Scan for the cell matching the given text and deliver its [X, Y] coordinate at center. 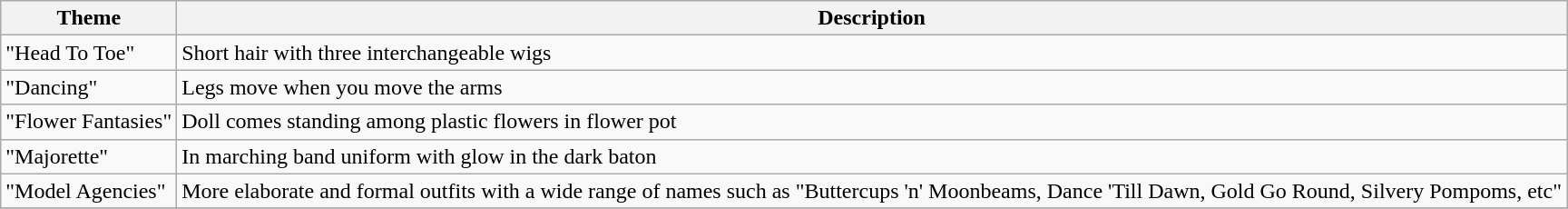
"Head To Toe" [89, 53]
"Dancing" [89, 87]
Legs move when you move the arms [872, 87]
In marching band uniform with glow in the dark baton [872, 156]
Short hair with three interchangeable wigs [872, 53]
Theme [89, 18]
Description [872, 18]
"Model Agencies" [89, 191]
Doll comes standing among plastic flowers in flower pot [872, 122]
"Flower Fantasies" [89, 122]
"Majorette" [89, 156]
